Provide the (x, y) coordinate of the cell's center where the given text is located.  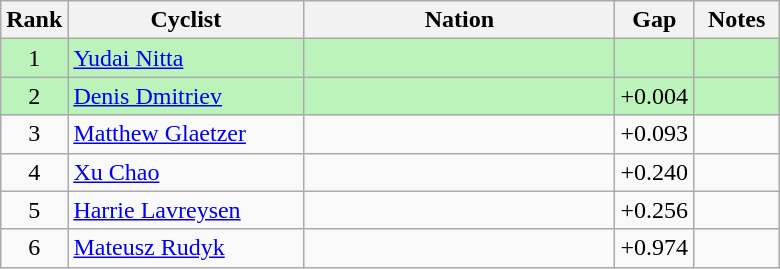
Matthew Glaetzer (186, 134)
Rank (34, 20)
+0.093 (654, 134)
Gap (654, 20)
4 (34, 172)
+0.240 (654, 172)
1 (34, 58)
Xu Chao (186, 172)
Harrie Lavreysen (186, 210)
+0.004 (654, 96)
6 (34, 248)
Nation (460, 20)
Denis Dmitriev (186, 96)
3 (34, 134)
+0.256 (654, 210)
5 (34, 210)
2 (34, 96)
Notes (737, 20)
Mateusz Rudyk (186, 248)
Cyclist (186, 20)
Yudai Nitta (186, 58)
+0.974 (654, 248)
